From the cell containing the given text, extract its center point as (X, Y) coordinate. 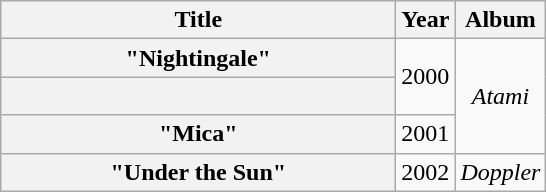
2000 (426, 77)
"Mica" (198, 134)
2001 (426, 134)
"Nightingale" (198, 58)
"Under the Sun" (198, 172)
Title (198, 20)
Atami (500, 96)
Year (426, 20)
Album (500, 20)
Doppler (500, 172)
2002 (426, 172)
